Search for the cell housing the specified text and yield its (x, y) center coordinate. 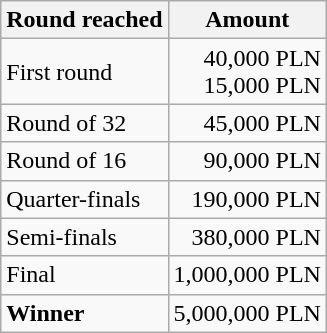
40,000 PLN 15,000 PLN (247, 72)
Final (84, 275)
1,000,000 PLN (247, 275)
90,000 PLN (247, 161)
190,000 PLN (247, 199)
5,000,000 PLN (247, 313)
Winner (84, 313)
Round reached (84, 20)
380,000 PLN (247, 237)
Round of 32 (84, 123)
Semi-finals (84, 237)
First round (84, 72)
Amount (247, 20)
Round of 16 (84, 161)
Quarter-finals (84, 199)
45,000 PLN (247, 123)
